Provide the (x, y) coordinate of the cell's center where the given text is located.  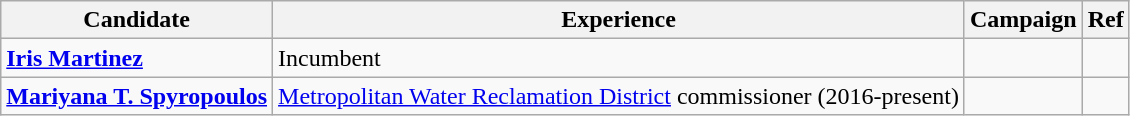
Metropolitan Water Reclamation District commissioner (2016-present) (619, 96)
Experience (619, 20)
Mariyana T. Spyropoulos (137, 96)
Candidate (137, 20)
Ref (1106, 20)
Iris Martinez (137, 58)
Incumbent (619, 58)
Campaign (1023, 20)
